Return [X, Y] of the center of cell containing provided text 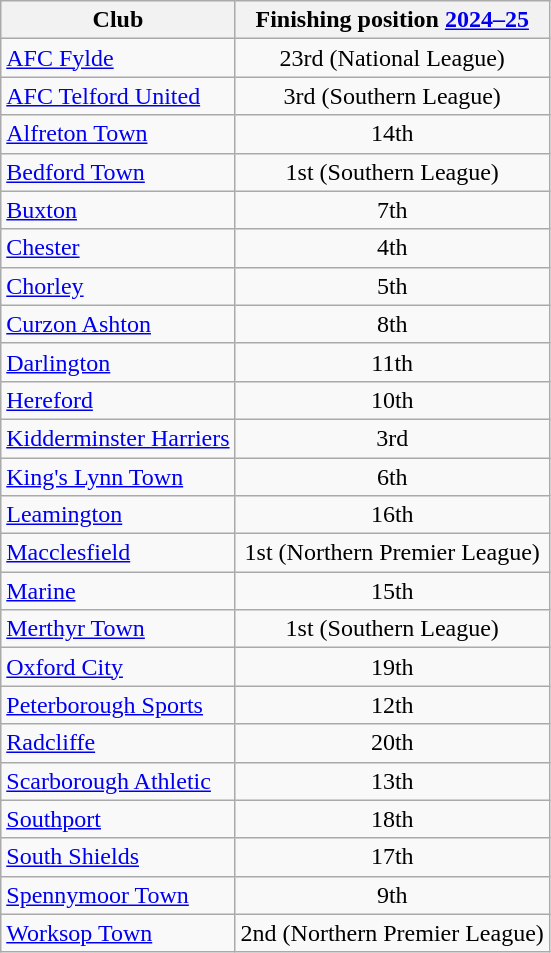
23rd (National League) [392, 58]
Peterborough Sports [118, 705]
Leamington [118, 515]
Chorley [118, 286]
10th [392, 400]
9th [392, 895]
Spennymoor Town [118, 895]
5th [392, 286]
Radcliffe [118, 743]
1st (Northern Premier League) [392, 553]
19th [392, 667]
7th [392, 210]
18th [392, 819]
2nd (Northern Premier League) [392, 933]
Marine [118, 591]
8th [392, 324]
Hereford [118, 400]
Scarborough Athletic [118, 781]
15th [392, 591]
Southport [118, 819]
AFC Fylde [118, 58]
South Shields [118, 857]
14th [392, 134]
Finishing position 2024–25 [392, 20]
16th [392, 515]
6th [392, 477]
4th [392, 248]
Curzon Ashton [118, 324]
Club [118, 20]
12th [392, 705]
3rd (Southern League) [392, 96]
11th [392, 362]
Worksop Town [118, 933]
Merthyr Town [118, 629]
Darlington [118, 362]
Macclesfield [118, 553]
17th [392, 857]
AFC Telford United [118, 96]
20th [392, 743]
Buxton [118, 210]
Bedford Town [118, 172]
3rd [392, 438]
Kidderminster Harriers [118, 438]
13th [392, 781]
Oxford City [118, 667]
Chester [118, 248]
Alfreton Town [118, 134]
King's Lynn Town [118, 477]
